Extract the (x, y) coordinate from the center of the cell holding the provided text.  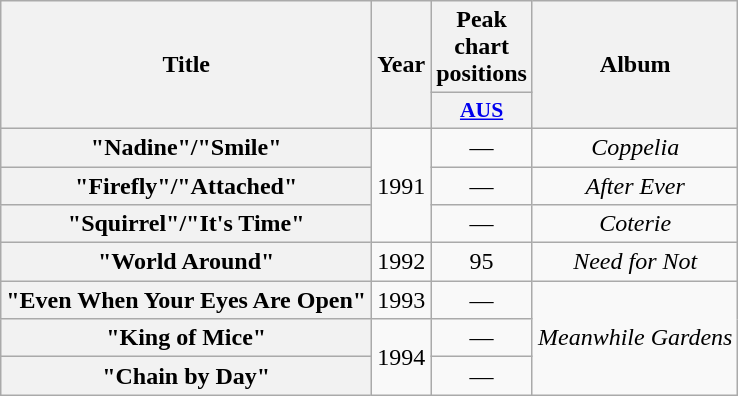
Peak chart positions (482, 47)
"Even When Your Eyes Are Open" (186, 300)
1992 (402, 262)
"Squirrel"/"It's Time" (186, 224)
1993 (402, 300)
1991 (402, 185)
"King of Mice" (186, 338)
Year (402, 65)
"Firefly"/"Attached" (186, 185)
"Nadine"/"Smile" (186, 147)
Need for Not (634, 262)
Album (634, 65)
"World Around" (186, 262)
95 (482, 262)
1994 (402, 357)
Coppelia (634, 147)
After Ever (634, 185)
"Chain by Day" (186, 376)
Coterie (634, 224)
AUS (482, 111)
Title (186, 65)
Meanwhile Gardens (634, 338)
